Output the [x, y] coordinate of the center of the cell containing the given text.  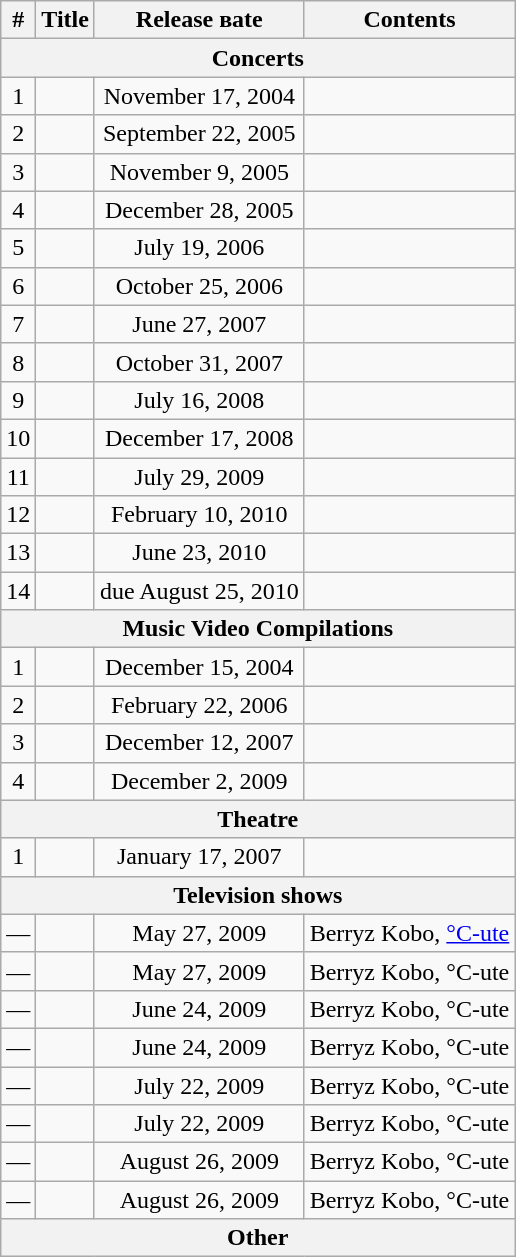
# [18, 20]
December 2, 2009 [199, 781]
September 22, 2005 [199, 134]
Theatre [258, 819]
Contents [410, 20]
8 [18, 362]
5 [18, 248]
12 [18, 515]
14 [18, 591]
December 28, 2005 [199, 210]
Title [66, 20]
13 [18, 553]
July 29, 2009 [199, 477]
October 31, 2007 [199, 362]
Other [258, 1238]
Television shows [258, 895]
Release вate [199, 20]
December 15, 2004 [199, 667]
December 17, 2008 [199, 438]
7 [18, 324]
9 [18, 400]
due August 25, 2010 [199, 591]
July 19, 2006 [199, 248]
February 22, 2006 [199, 705]
November 17, 2004 [199, 96]
June 27, 2007 [199, 324]
January 17, 2007 [199, 857]
November 9, 2005 [199, 172]
February 10, 2010 [199, 515]
6 [18, 286]
Music Video Compilations [258, 629]
December 12, 2007 [199, 743]
11 [18, 477]
July 16, 2008 [199, 400]
10 [18, 438]
June 23, 2010 [199, 553]
October 25, 2006 [199, 286]
Concerts [258, 58]
